Locate the cell with the specified text and output its (X, Y) center coordinate. 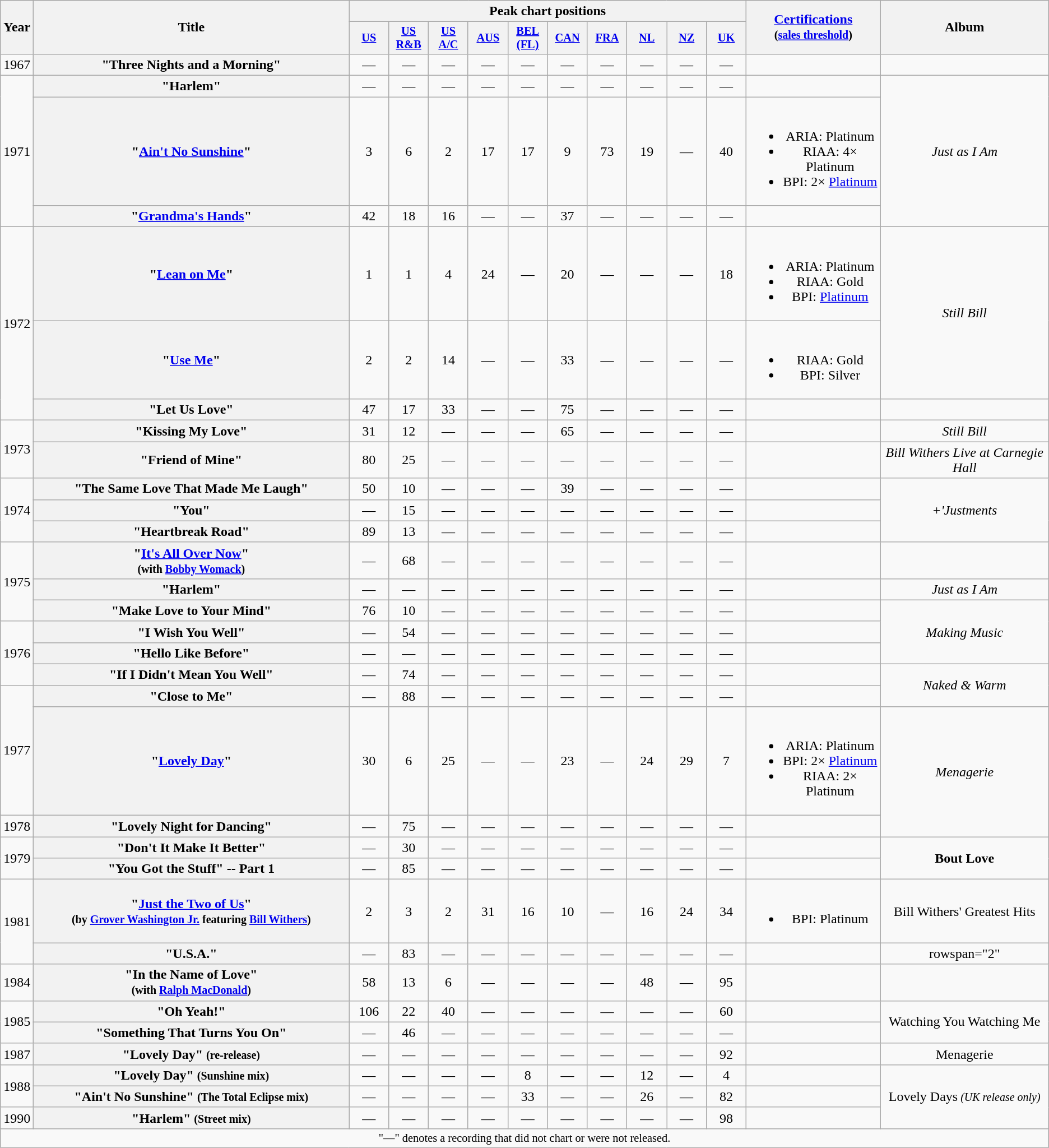
42 (369, 216)
FRA (607, 38)
BEL(FL) (528, 38)
82 (726, 1096)
1981 (17, 922)
"Ain't No Sunshine" (The Total Eclipse mix) (192, 1096)
+'Justments (964, 510)
"Lean on Me" (192, 274)
"Kissing My Love" (192, 431)
BPI: Platinum (813, 911)
8 (528, 1075)
26 (647, 1096)
73 (607, 151)
RIAA: GoldBPI: Silver (813, 360)
"Ain't No Sunshine" (192, 151)
48 (647, 982)
NZ (687, 38)
"Let Us Love" (192, 410)
1975 (17, 582)
1973 (17, 450)
USR&B (409, 38)
Peak chart positions (548, 11)
88 (409, 696)
9 (567, 151)
"In the Name of Love"(with Ralph MacDonald) (192, 982)
"I Wish You Well" (192, 632)
Certifications(sales threshold) (813, 27)
"Hello Like Before" (192, 653)
CAN (567, 38)
68 (409, 561)
98 (726, 1118)
1977 (17, 751)
1988 (17, 1086)
22 (409, 1011)
"—" denotes a recording that did not chart or were not released. (524, 1138)
85 (409, 869)
AUS (488, 38)
1976 (17, 653)
Album (964, 27)
Naked & Warm (964, 686)
Lovely Days (UK release only) (964, 1096)
"Heartbreak Road" (192, 531)
89 (369, 531)
"It's All Over Now"(with Bobby Womack) (192, 561)
"Lovely Day" (re-release) (192, 1054)
7 (726, 761)
ARIA: PlatinumRIAA: 4× PlatinumBPI: 2× Platinum (813, 151)
"Just the Two of Us"(by Grover Washington Jr. featuring Bill Withers) (192, 911)
60 (726, 1011)
"Three Nights and a Morning" (192, 64)
USA/C (448, 38)
"The Same Love That Made Me Laugh" (192, 489)
14 (448, 360)
1971 (17, 151)
"Grandma's Hands" (192, 216)
47 (369, 410)
"Make Love to Your Mind" (192, 610)
50 (369, 489)
34 (726, 911)
23 (567, 761)
"Close to Me" (192, 696)
15 (409, 510)
Year (17, 27)
"You Got the Stuff" -- Part 1 (192, 869)
95 (726, 982)
1978 (17, 826)
UK (726, 38)
"If I Didn't Mean You Well" (192, 675)
58 (369, 982)
Making Music (964, 632)
54 (409, 632)
"Don't It Make It Better" (192, 848)
65 (567, 431)
Bill Withers Live at Carnegie Hall (964, 460)
"Lovely Night for Dancing" (192, 826)
NL (647, 38)
Bill Withers' Greatest Hits (964, 911)
1990 (17, 1118)
80 (369, 460)
106 (369, 1011)
rowspan="2" (964, 953)
92 (726, 1054)
"Harlem" (Street mix) (192, 1118)
"You" (192, 510)
Watching You Watching Me (964, 1022)
1984 (17, 982)
"Lovely Day" (192, 761)
39 (567, 489)
US (369, 38)
"Something That Turns You On" (192, 1033)
37 (567, 216)
1967 (17, 64)
76 (369, 610)
19 (647, 151)
"Oh Yeah!" (192, 1011)
1987 (17, 1054)
"Use Me" (192, 360)
1974 (17, 510)
ARIA: PlatinumRIAA: GoldBPI: Platinum (813, 274)
"U.S.A." (192, 953)
Title (192, 27)
ARIA: PlatinumBPI: 2× PlatinumRIAA: 2× Platinum (813, 761)
83 (409, 953)
1979 (17, 858)
74 (409, 675)
"Lovely Day" (Sunshine mix) (192, 1075)
"Friend of Mine" (192, 460)
1972 (17, 324)
20 (567, 274)
1985 (17, 1022)
29 (687, 761)
46 (409, 1033)
Bout Love (964, 858)
